Return (X, Y) of the center of cell containing provided text 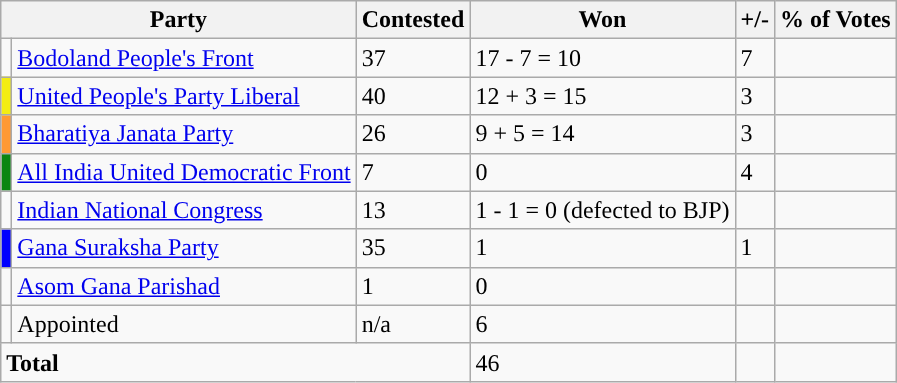
1 - 1 = 0 (defected to BJP) (602, 210)
6 (602, 324)
26 (413, 134)
13 (413, 210)
12 + 3 = 15 (602, 96)
Bodoland People's Front (184, 58)
Won (602, 20)
40 (413, 96)
United People's Party Liberal (184, 96)
17 - 7 = 10 (602, 58)
37 (413, 58)
Gana Suraksha Party (184, 248)
46 (602, 362)
Total (236, 362)
Appointed (184, 324)
Contested (413, 20)
n/a (413, 324)
Asom Gana Parishad (184, 286)
Indian National Congress (184, 210)
% of Votes (835, 20)
Bharatiya Janata Party (184, 134)
35 (413, 248)
+/- (754, 20)
9 + 5 = 14 (602, 134)
All India United Democratic Front (184, 172)
Party (178, 20)
4 (754, 172)
